Scan for the cell matching the given text and deliver its (X, Y) coordinate at center. 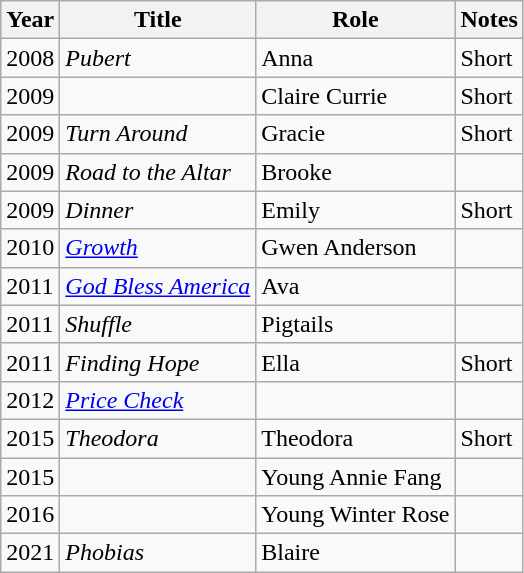
Claire Currie (356, 96)
Phobias (158, 553)
2016 (30, 515)
Shuffle (158, 324)
2008 (30, 58)
Road to the Altar (158, 172)
2012 (30, 400)
Finding Hope (158, 362)
Gwen Anderson (356, 248)
Ava (356, 286)
Young Winter Rose (356, 515)
Ella (356, 362)
Gracie (356, 134)
Pubert (158, 58)
Price Check (158, 400)
2010 (30, 248)
Dinner (158, 210)
Brooke (356, 172)
Growth (158, 248)
God Bless America (158, 286)
Notes (489, 20)
Turn Around (158, 134)
Young Annie Fang (356, 477)
Blaire (356, 553)
Year (30, 20)
Pigtails (356, 324)
Anna (356, 58)
Role (356, 20)
Title (158, 20)
2021 (30, 553)
Emily (356, 210)
